Output the (x, y) coordinate of the center of the cell containing the given text.  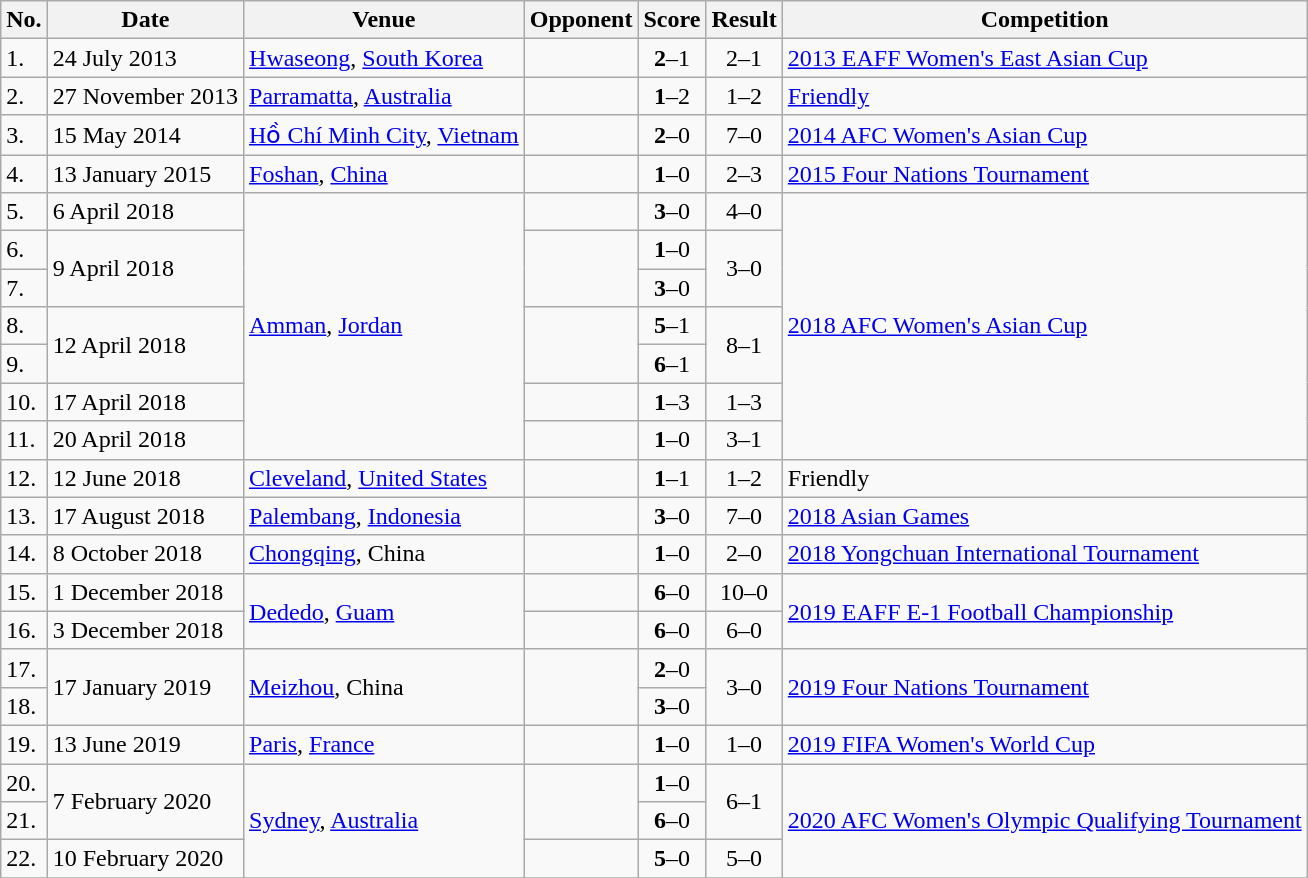
2018 Yongchuan International Tournament (1044, 554)
16. (24, 630)
9 April 2018 (145, 269)
22. (24, 859)
21. (24, 821)
10–0 (744, 592)
2019 Four Nations Tournament (1044, 687)
5. (24, 212)
17 August 2018 (145, 516)
3 December 2018 (145, 630)
2018 AFC Women's Asian Cup (1044, 326)
Opponent (581, 20)
12 June 2018 (145, 478)
2014 AFC Women's Asian Cup (1044, 135)
Cleveland, United States (384, 478)
2019 FIFA Women's World Cup (1044, 744)
13 January 2015 (145, 173)
Venue (384, 20)
2015 Four Nations Tournament (1044, 173)
17 January 2019 (145, 687)
20. (24, 783)
14. (24, 554)
1–1 (672, 478)
4. (24, 173)
Amman, Jordan (384, 326)
No. (24, 20)
6. (24, 250)
9. (24, 364)
4–0 (744, 212)
19. (24, 744)
1 December 2018 (145, 592)
17 April 2018 (145, 402)
2018 Asian Games (1044, 516)
Chongqing, China (384, 554)
Parramatta, Australia (384, 96)
12. (24, 478)
Sydney, Australia (384, 821)
3–1 (744, 440)
11. (24, 440)
6 April 2018 (145, 212)
20 April 2018 (145, 440)
Hồ Chí Minh City, Vietnam (384, 135)
Palembang, Indonesia (384, 516)
5–1 (672, 326)
2013 EAFF Women's East Asian Cup (1044, 58)
Paris, France (384, 744)
8–1 (744, 345)
7 February 2020 (145, 802)
Competition (1044, 20)
18. (24, 706)
8 October 2018 (145, 554)
Result (744, 20)
15. (24, 592)
1. (24, 58)
Date (145, 20)
17. (24, 668)
27 November 2013 (145, 96)
24 July 2013 (145, 58)
2020 AFC Women's Olympic Qualifying Tournament (1044, 821)
Dededo, Guam (384, 611)
7. (24, 288)
8. (24, 326)
3. (24, 135)
2–3 (744, 173)
Hwaseong, South Korea (384, 58)
13 June 2019 (145, 744)
15 May 2014 (145, 135)
Foshan, China (384, 173)
2. (24, 96)
Score (672, 20)
Meizhou, China (384, 687)
2019 EAFF E-1 Football Championship (1044, 611)
12 April 2018 (145, 345)
10. (24, 402)
13. (24, 516)
10 February 2020 (145, 859)
